Pinpoint the cell where the given text exists, returning its [x, y] midpoint coordinate. 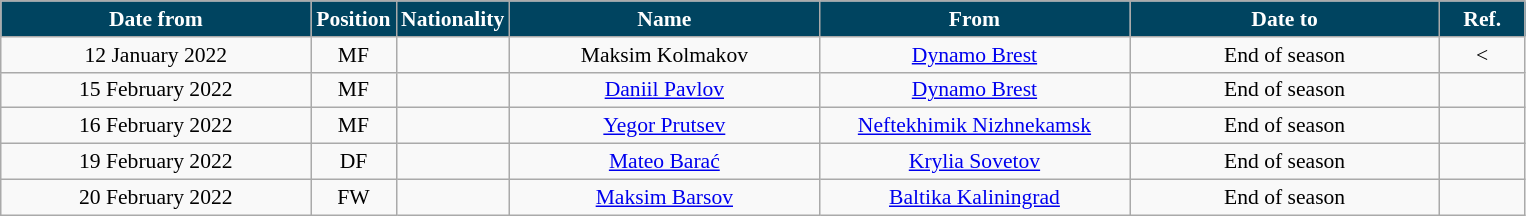
Nationality [452, 19]
< [1482, 55]
From [974, 19]
Date from [156, 19]
Daniil Pavlov [664, 90]
Maksim Kolmakov [664, 55]
16 February 2022 [156, 126]
12 January 2022 [156, 55]
15 February 2022 [156, 90]
Yegor Prutsev [664, 126]
Position [354, 19]
Ref. [1482, 19]
20 February 2022 [156, 197]
FW [354, 197]
Baltika Kaliningrad [974, 197]
Neftekhimik Nizhnekamsk [974, 126]
DF [354, 162]
Name [664, 19]
Krylia Sovetov [974, 162]
Mateo Barać [664, 162]
19 February 2022 [156, 162]
Date to [1285, 19]
Maksim Barsov [664, 197]
